For the text-containing cell, return its midpoint in (X, Y) coordinate format. 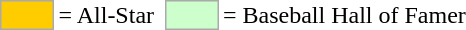
= All-Star (106, 15)
